Find where the given text appears and provide that cell's center as (X, Y) coordinate. 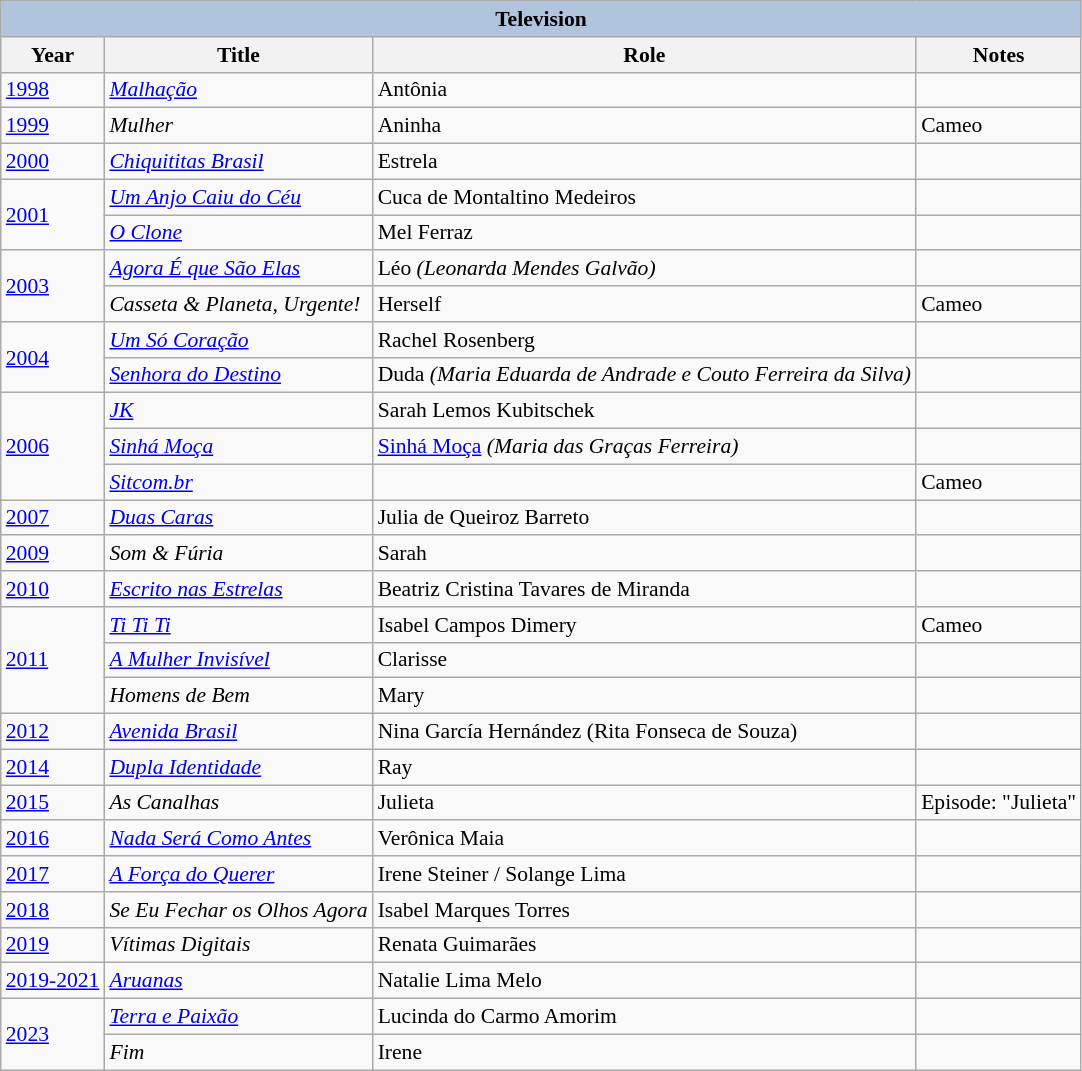
Sitcom.br (238, 482)
Beatriz Cristina Tavares de Miranda (645, 589)
Sinhá Moça (Maria das Graças Ferreira) (645, 447)
Se Eu Fechar os Olhos Agora (238, 910)
Duas Caras (238, 518)
Mulher (238, 126)
Rachel Rosenberg (645, 340)
2019 (53, 945)
1998 (53, 90)
Notes (998, 55)
Agora É que São Elas (238, 269)
2015 (53, 803)
Herself (645, 304)
2007 (53, 518)
2009 (53, 554)
A Força do Querer (238, 874)
Isabel Marques Torres (645, 910)
Julia de Queiroz Barreto (645, 518)
Lucinda do Carmo Amorim (645, 1017)
Léo (Leonarda Mendes Galvão) (645, 269)
Irene Steiner / Solange Lima (645, 874)
Estrela (645, 162)
Mary (645, 696)
Vítimas Digitais (238, 945)
Escrito nas Estrelas (238, 589)
2006 (53, 446)
2018 (53, 910)
Television (541, 19)
2016 (53, 839)
Natalie Lima Melo (645, 981)
Mel Ferraz (645, 233)
Nada Será Como Antes (238, 839)
Sarah (645, 554)
2011 (53, 660)
Year (53, 55)
Homens de Bem (238, 696)
2000 (53, 162)
Isabel Campos Dimery (645, 625)
Dupla Identidade (238, 767)
As Canalhas (238, 803)
Renata Guimarães (645, 945)
Senhora do Destino (238, 375)
1999 (53, 126)
Clarisse (645, 660)
Irene (645, 1052)
JK (238, 411)
Cuca de Montaltino Medeiros (645, 197)
Malhação (238, 90)
Um Só Coração (238, 340)
Ray (645, 767)
A Mulher Invisível (238, 660)
2012 (53, 732)
Chiquititas Brasil (238, 162)
Fim (238, 1052)
Som & Fúria (238, 554)
Terra e Paixão (238, 1017)
Sarah Lemos Kubitschek (645, 411)
Nina García Hernández (Rita Fonseca de Souza) (645, 732)
O Clone (238, 233)
Um Anjo Caiu do Céu (238, 197)
Verônica Maia (645, 839)
2019-2021 (53, 981)
Aruanas (238, 981)
2023 (53, 1034)
Aninha (645, 126)
Title (238, 55)
Ti Ti Ti (238, 625)
2010 (53, 589)
2017 (53, 874)
Episode: "Julieta" (998, 803)
Sinhá Moça (238, 447)
Duda (Maria Eduarda de Andrade e Couto Ferreira da Silva) (645, 375)
Role (645, 55)
Avenida Brasil (238, 732)
2001 (53, 214)
Antônia (645, 90)
Casseta & Planeta, Urgente! (238, 304)
2014 (53, 767)
2003 (53, 286)
2004 (53, 358)
Julieta (645, 803)
